Return the [x, y] coordinate for the center point of the cell that contains the specified text.  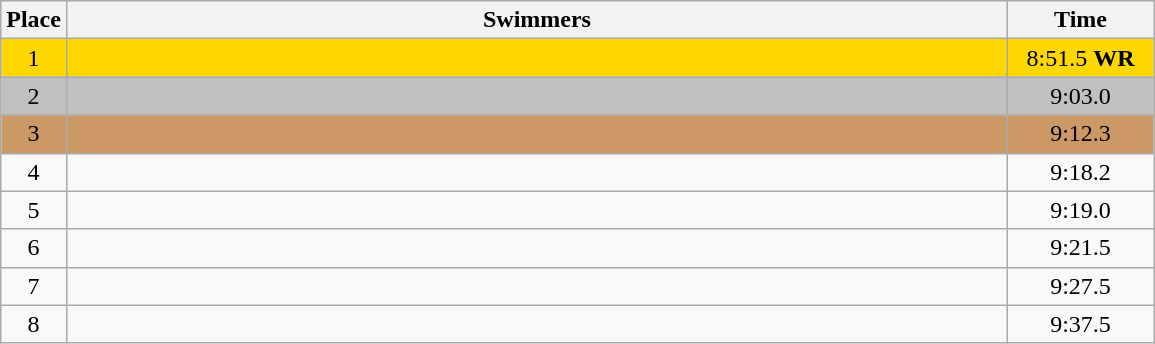
8 [34, 324]
Time [1081, 20]
7 [34, 286]
Swimmers [536, 20]
5 [34, 210]
9:19.0 [1081, 210]
9:12.3 [1081, 134]
9:27.5 [1081, 286]
2 [34, 96]
3 [34, 134]
1 [34, 58]
6 [34, 248]
Place [34, 20]
9:03.0 [1081, 96]
8:51.5 WR [1081, 58]
9:18.2 [1081, 172]
4 [34, 172]
9:37.5 [1081, 324]
9:21.5 [1081, 248]
